Return the [x, y] coordinate for the center point of the cell that contains the specified text.  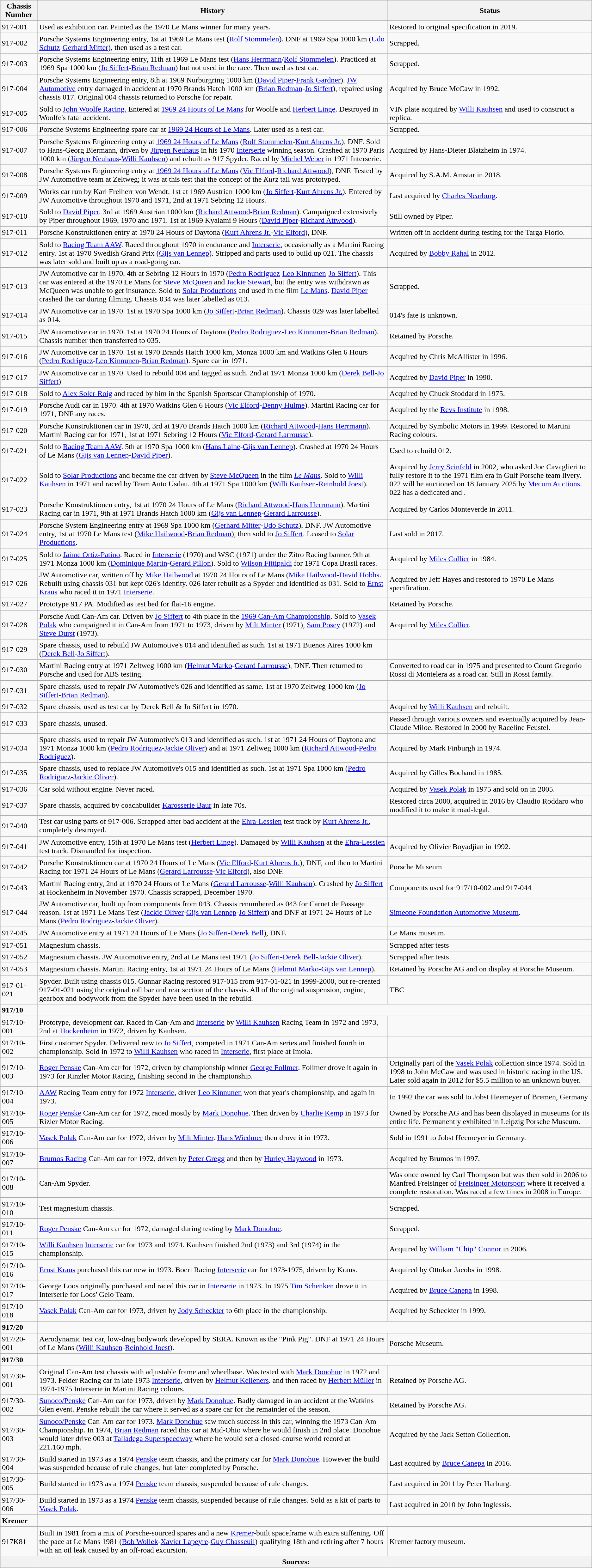
917-024 [19, 534]
917-004 [19, 88]
Car sold without engine. Never raced. [213, 789]
917K81 [19, 1541]
917-026 [19, 583]
917-030 [19, 670]
014's fate is unknown. [490, 315]
917/10-011 [19, 1229]
Spare chassis, used to rebuild JW Automotive's 014 and identified as such. 1st at 1971 Buenos Aires 1000 km (Derek Bell-Jo Siffert). [213, 650]
917-051 [19, 945]
Acquired by Vasek Polak in 1975 and sold on in 2005. [490, 789]
917-012 [19, 253]
Acquired by David Piper in 1990. [490, 377]
917-009 [19, 195]
917-036 [19, 789]
Still owned by Piper. [490, 216]
Passed through various owners and eventually acquired by Jean-Claude Miloe. Restored in 2000 by Raceline Feustel. [490, 723]
Porsche Museum. [490, 1344]
917-01-021 [19, 990]
Roger Penske Can-Am car for 1972, raced mostly by Mark Donohue. Then driven by Charlie Kemp in 1973 for Rizler Motor Racing. [213, 1117]
917/10-015 [19, 1249]
917-011 [19, 232]
Kremer [19, 1521]
VIN plate acquired by Willi Kauhsen and used to construct a replica. [490, 113]
Magnesium chassis. Martini Racing entry, 1st at 1971 24 Hours of Le Mans (Helmut Marko-Gijs van Lennep). [213, 969]
Can-Am Spyder. [213, 1183]
917-043 [19, 887]
Simeone Foundation Automotive Museum. [490, 912]
917/10-016 [19, 1270]
Porsche Konstruktionen entry at 1970 24 Hours of Daytona (Kurt Ahrens Jr.-Vic Elford), DNF. [213, 232]
917/10-003 [19, 1072]
Acquired by Brumos in 1997. [490, 1158]
917/30-003 [19, 1434]
917-023 [19, 509]
Retained by Porsche AG and on display at Porsche Museum. [490, 969]
917/10-002 [19, 1047]
917-037 [19, 805]
Spare chassis, used to replace JW Automotive's 015 and identified as such. 1st at 1971 Spa 1000 km (Pedro Rodriguez-Jackie Oliver). [213, 773]
917-021 [19, 451]
917-045 [19, 933]
Build started in 1973 as a 1974 Penske team chassis, suspended because of rule changes. Sold as a kit of parts to Vasek Polak. [213, 1504]
917-020 [19, 430]
JW Automotive car in 1970. 1st at 1970 Spa 1000 km (Jo Siffert-Brian Redman). Chassis 029 was later labelled as 014. [213, 315]
Porsche Systems Engineering spare car at 1969 24 Hours of Le Mans. Later used as a test car. [213, 130]
Acquired by Hans-Dieter Blatzheim in 1974. [490, 150]
917-015 [19, 336]
917-016 [19, 356]
Build started in 1973 as a 1974 Penske team chassis, suspended because of rule changes. [213, 1484]
Spare chassis, used as test car by Derek Bell & Jo Siffert in 1970. [213, 707]
Sold to Racing Team AAW. 5th at 1970 Spa 1000 km (Hans Laine-Gijs van Lennep). Crashed at 1970 24 Hours of Le Mans (Gijs van Lennep-David Piper). [213, 451]
Acquired by Ottokar Jacobs in 1998. [490, 1270]
917-003 [19, 64]
Prototype 917 PA. Modified as test bed for flat-16 engine. [213, 604]
Ernst Kraus purchased this car new in 1973. Boeri Racing Interserie car for 1973-1975, driven by Kraus. [213, 1270]
Acquired by S.A.M. Amstar in 2018. [490, 175]
Converted to road car in 1975 and presented to Count Gregorio Rossi di Montelera as a road car. Still in Rossi family. [490, 670]
Acquired by Symbolic Motors in 1999. Restored to Martini Racing colours. [490, 430]
917-033 [19, 723]
Test car using parts of 917-006. Scrapped after bad accident at the Ehra-Lessien test track by Kurt Ahrens Jr., completely destroyed. [213, 826]
917/10-008 [19, 1183]
Acquired by the Jack Setton Collection. [490, 1434]
Last acquired by Bruce Canepa in 2016. [490, 1463]
917/30-002 [19, 1405]
George Loos originally purchased and raced this car in Interserie in 1973. In 1975 Tim Schenken drove it in Interserie for Loos' Gelo Team. [213, 1291]
917/20 [19, 1327]
917/30-001 [19, 1380]
Acquired by Bobby Rahal in 2012. [490, 253]
917/30 [19, 1360]
Last sold in 2017. [490, 534]
Status [490, 11]
917/30-006 [19, 1504]
Sources: [296, 1562]
Last acquired in 2010 by John Inglessis. [490, 1504]
Test magnesium chassis. [213, 1208]
Acquired by Miles Collier in 1984. [490, 559]
917-002 [19, 43]
917-053 [19, 969]
Restored circa 2000, acquired in 2016 by Claudio Roddaro who modified it to make it road-legal. [490, 805]
Vasek Polak Can-Am car for 1973, driven by Jody Scheckter to 6th place in the championship. [213, 1311]
Sold in 1991 to Jobst Heemeyer in Germany. [490, 1138]
Martini Racing entry at 1971 Zeltweg 1000 km (Helmut Marko-Gerard Larrousse), DNF. Then returned to Porsche and used for ABS testing. [213, 670]
JW Automotive entry, 15th at 1970 Le Mans test (Herbert Linge). Damaged by Willi Kauhsen at the Ehra-Lessien test track. Dismantled for inspection. [213, 846]
917/10-017 [19, 1291]
917-025 [19, 559]
Roger Penske Can-Am car for 1972, damaged during testing by Mark Donohue. [213, 1229]
Acquired by Mark Finburgh in 1974. [490, 748]
Acquired by Bruce Canepa in 1998. [490, 1291]
Acquired by Carlos Monteverde in 2011. [490, 509]
History [213, 11]
Spare chassis, acquired by coachbuilder Karosserie Baur in late 70s. [213, 805]
Spare chassis, used to repair JW Automotive's 026 and identified as same. 1st at 1970 Zeltweg 1000 km (Jo Siffert-Brian Redman). [213, 691]
917-040 [19, 826]
917-001 [19, 27]
Acquired by Jeff Hayes and restored to 1970 Le Mans specification. [490, 583]
AAW Racing Team entry for 1972 Interserie, driver Leo Kinnunen won that year's championship, and again in 1973. [213, 1097]
917-028 [19, 624]
917-007 [19, 150]
Last acquired by Charles Nearburg. [490, 195]
917-010 [19, 216]
917-044 [19, 912]
Vasek Polak Can-Am car for 1972, driven by Milt Minter. Hans Wiedmer then drove it in 1973. [213, 1138]
Acquired by Scheckter in 1999. [490, 1311]
917/10-018 [19, 1311]
917/10-001 [19, 1026]
Acquired by Chris McAllister in 1996. [490, 356]
Acquired by Willi Kauhsen and rebuilt. [490, 707]
Acquired by Miles Collier. [490, 624]
917-008 [19, 175]
917-031 [19, 691]
917/30-005 [19, 1484]
In 1992 the car was sold to Jobst Heemeyer of Bremen, Germany [490, 1097]
Spare chassis, unused. [213, 723]
Acquired by Bruce McCaw in 1992. [490, 88]
Chassis Number [19, 11]
Magnesium chassis. [213, 945]
917/10-010 [19, 1208]
Brumos Racing Can-Am car for 1972, driven by Peter Gregg and then by Hurley Haywood in 1973. [213, 1158]
Willi Kauhsen Interserie car for 1973 and 1974. Kauhsen finished 2nd (1973) and 3rd (1974) in the championship. [213, 1249]
Sold to Alex Soler-Roig and raced by him in the Spanish Sportscar Championship of 1970. [213, 393]
Porsche Museum [490, 867]
Components used for 917/10-002 and 917-044 [490, 887]
917/10-007 [19, 1158]
917-013 [19, 286]
917-041 [19, 846]
Acquired by Olivier Boyadjian in 1992. [490, 846]
917-042 [19, 867]
917/10-006 [19, 1138]
Owned by Porsche AG and has been displayed in museums for its entire life. Permanently exhibited in Leipzig Porsche Museum. [490, 1117]
917-005 [19, 113]
917/10-004 [19, 1097]
917-035 [19, 773]
917/10-005 [19, 1117]
917-014 [19, 315]
917-034 [19, 748]
Used as exhibition car. Painted as the 1970 Le Mans winner for many years. [213, 27]
Magnesium chassis. JW Automotive entry, 2nd at Le Mans test 1971 (Jo Siffert-Derek Bell-Jackie Oliver). [213, 957]
917/30-004 [19, 1463]
917-017 [19, 377]
917-029 [19, 650]
917-019 [19, 410]
Porsche Audi car in 1970. 4th at 1970 Watkins Glen 6 Hours (Vic Elford-Denny Hulme). Martini Racing car for 1971, DNF any races. [213, 410]
917/10 [19, 1010]
Sold to John Woolfe Racing. Entered at 1969 24 Hours of Le Mans for Woolfe and Herbert Linge. Destroyed in Woolfe's fatal accident. [213, 113]
Acquired by the Revs Institute in 1998. [490, 410]
917-022 [19, 480]
Acquired by Chuck Stoddard in 1975. [490, 393]
Acquired by William "Chip" Connor in 2006. [490, 1249]
Le Mans museum. [490, 933]
Last acquired in 2011 by Peter Harburg. [490, 1484]
917-027 [19, 604]
917-018 [19, 393]
917-032 [19, 707]
JW Automotive entry at 1971 24 Hours of Le Mans (Jo Siffert-Derek Bell), DNF. [213, 933]
Kremer factory museum. [490, 1541]
Aerodynamic test car, low-drag bodywork developed by SERA. Known as the "Pink Pig". DNF at 1971 24 Hours of Le Mans (Willi Kauhsen-Reinhold Joest). [213, 1344]
917-052 [19, 957]
TBC [490, 990]
917/20-001 [19, 1344]
JW Automotive car in 1970. 1st at 1970 24 Hours of Daytona (Pedro Rodriguez-Leo Kinnunen-Brian Redman). Chassis number then transferred to 035. [213, 336]
Written off in accident during testing for the Targa Florio. [490, 232]
Acquired by Gilles Bochand in 1985. [490, 773]
JW Automotive car in 1970. Used to rebuild 004 and tagged as such. 2nd at 1971 Monza 1000 km (Derek Bell-Jo Siffert) [213, 377]
Used to rebuild 012. [490, 451]
917-006 [19, 130]
Restored to original specification in 2019. [490, 27]
